Scan for the cell matching the given text and deliver its [X, Y] coordinate at center. 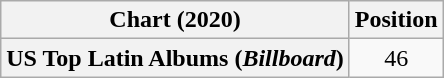
Chart (2020) [176, 20]
Position [396, 20]
46 [396, 58]
US Top Latin Albums (Billboard) [176, 58]
